Return the (X, Y) coordinate for the center point of the cell that contains the specified text.  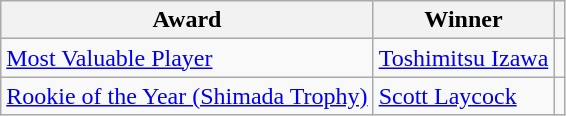
Award (187, 20)
Rookie of the Year (Shimada Trophy) (187, 96)
Winner (464, 20)
Most Valuable Player (187, 58)
Scott Laycock (464, 96)
Toshimitsu Izawa (464, 58)
